Pinpoint the cell where the given text exists, returning its (x, y) midpoint coordinate. 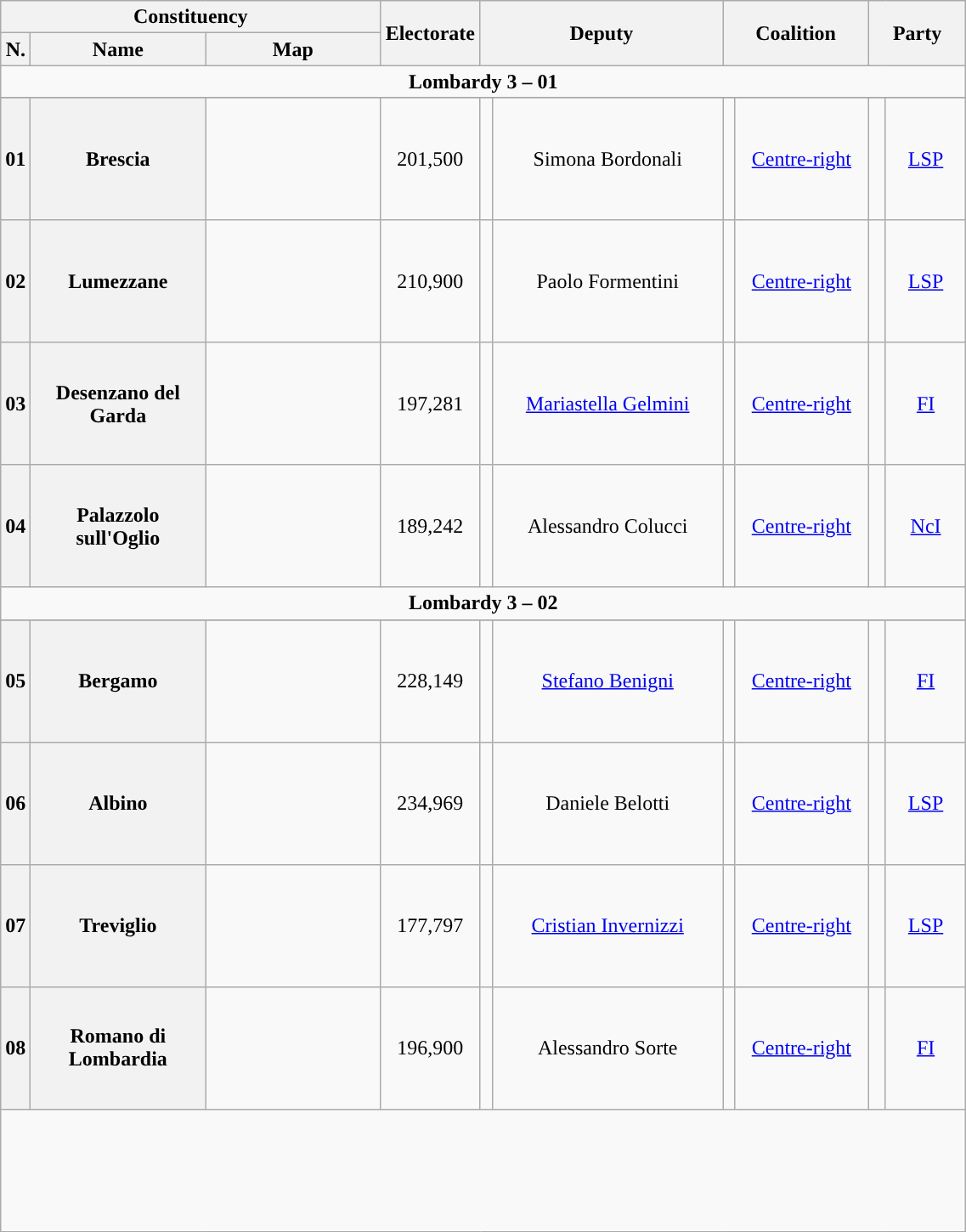
04 (15, 526)
Paolo Formentini (608, 281)
Constituency (190, 17)
Palazzolo sull'Oglio (118, 526)
03 (15, 404)
189,242 (430, 526)
Bergamo (118, 681)
228,149 (430, 681)
NcI (926, 526)
Electorate (430, 33)
Lombardy 3 – 02 (483, 603)
Lombardy 3 – 01 (483, 82)
02 (15, 281)
Deputy (602, 33)
Simona Bordonali (608, 159)
Cristian Invernizzi (608, 925)
08 (15, 1048)
234,969 (430, 803)
Desenzano del Garda (118, 404)
Stefano Benigni (608, 681)
Alessandro Colucci (608, 526)
N. (15, 49)
07 (15, 925)
Romano di Lombardia (118, 1048)
Treviglio (118, 925)
Brescia (118, 159)
Daniele Belotti (608, 803)
06 (15, 803)
Albino (118, 803)
01 (15, 159)
196,900 (430, 1048)
197,281 (430, 404)
Lumezzane (118, 281)
177,797 (430, 925)
Mariastella Gelmini (608, 404)
Name (118, 49)
Coalition (796, 33)
Alessandro Sorte (608, 1048)
Map (293, 49)
Party (917, 33)
201,500 (430, 159)
210,900 (430, 281)
05 (15, 681)
